Determine the (x, y) coordinate at the center of the cell enclosing the given text.  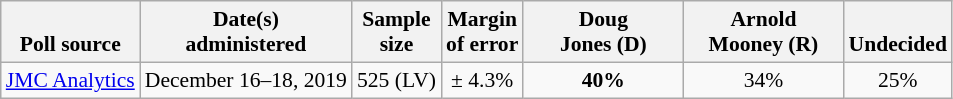
Undecided (898, 32)
Poll source (70, 32)
ArnoldMooney (R) (763, 32)
25% (898, 80)
DougJones (D) (603, 32)
JMC Analytics (70, 80)
Date(s)administered (246, 32)
525 (LV) (396, 80)
34% (763, 80)
Samplesize (396, 32)
Marginof error (482, 32)
December 16–18, 2019 (246, 80)
± 4.3% (482, 80)
40% (603, 80)
